Extract the (x, y) coordinate from the center of the cell holding the provided text.  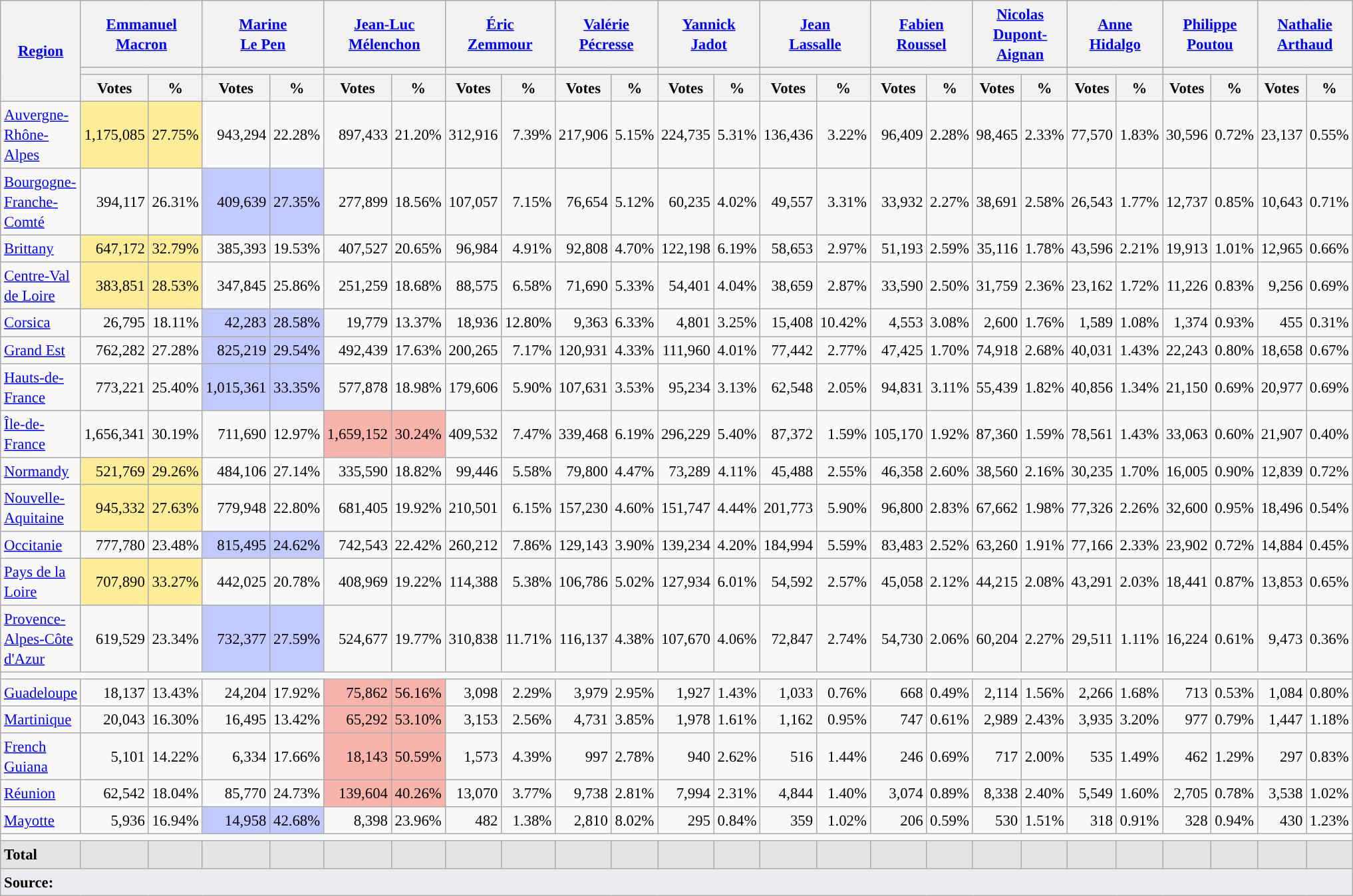
2.62% (737, 757)
647,172 (114, 249)
105,170 (898, 434)
23,902 (1187, 545)
1.61% (737, 720)
6.33% (635, 323)
18.56% (418, 202)
27.59% (297, 639)
32,600 (1187, 508)
2.58% (1044, 202)
492,439 (358, 350)
44,215 (996, 581)
3.85% (635, 720)
2.03% (1139, 581)
18,658 (1281, 350)
7.47% (528, 434)
2,989 (996, 720)
17.66% (297, 757)
4.33% (635, 350)
2.57% (843, 581)
206 (898, 821)
23.96% (418, 821)
2.56% (528, 720)
Nouvelle-Aquitaine (41, 508)
1,573 (474, 757)
3.25% (737, 323)
4.38% (635, 639)
87,360 (996, 434)
94,831 (898, 387)
619,529 (114, 639)
815,495 (236, 545)
707,890 (114, 581)
318 (1092, 821)
2,114 (996, 693)
246 (898, 757)
AnneHidalgo (1115, 35)
4.44% (737, 508)
482 (474, 821)
Guadeloupe (41, 693)
21.20% (418, 136)
1.60% (1139, 794)
5,936 (114, 821)
484,106 (236, 471)
76,654 (584, 202)
53.10% (418, 720)
120,931 (584, 350)
1,927 (686, 693)
5,101 (114, 757)
18.98% (418, 387)
14,884 (1281, 545)
Region (41, 51)
French Guiana (41, 757)
2.29% (528, 693)
408,969 (358, 581)
359 (789, 821)
157,230 (584, 508)
779,948 (236, 508)
17.92% (297, 693)
2.55% (843, 471)
92,808 (584, 249)
30,235 (1092, 471)
943,294 (236, 136)
26,795 (114, 323)
18,936 (474, 323)
2.68% (1044, 350)
Brittany (41, 249)
106,786 (584, 581)
Total (41, 855)
312,916 (474, 136)
2.31% (737, 794)
0.66% (1329, 249)
5.12% (635, 202)
747 (898, 720)
2.50% (950, 286)
210,501 (474, 508)
4.70% (635, 249)
3.13% (737, 387)
383,851 (114, 286)
4.04% (737, 286)
385,393 (236, 249)
4.20% (737, 545)
1.76% (1044, 323)
Corsica (41, 323)
20,977 (1281, 387)
977 (1187, 720)
10.42% (843, 323)
30.24% (418, 434)
2.06% (950, 639)
18,137 (114, 693)
1.29% (1235, 757)
18.11% (176, 323)
139,604 (358, 794)
9,363 (584, 323)
46,358 (898, 471)
30.19% (176, 434)
1,659,152 (358, 434)
3.77% (528, 794)
28.58% (297, 323)
PhilippePoutou (1211, 35)
40,031 (1092, 350)
742,543 (358, 545)
1,447 (1281, 720)
0.60% (1235, 434)
1.23% (1329, 821)
22.42% (418, 545)
6.15% (528, 508)
1.38% (528, 821)
YannickJadot (709, 35)
18,143 (358, 757)
20,043 (114, 720)
Pays de la Loire (41, 581)
79,800 (584, 471)
4.01% (737, 350)
5.02% (635, 581)
56.16% (418, 693)
45,488 (789, 471)
14,958 (236, 821)
1.83% (1139, 136)
524,677 (358, 639)
277,899 (358, 202)
2.60% (950, 471)
0.67% (1329, 350)
0.76% (843, 693)
16,495 (236, 720)
Centre-Val de Loire (41, 286)
2.28% (950, 136)
20.65% (418, 249)
347,845 (236, 286)
2.52% (950, 545)
54,401 (686, 286)
19.77% (418, 639)
3,538 (1281, 794)
9,256 (1281, 286)
4.02% (737, 202)
40.26% (418, 794)
2,810 (584, 821)
1,589 (1092, 323)
0.84% (737, 821)
13.42% (297, 720)
0.93% (1235, 323)
JeanLassalle (816, 35)
33,590 (898, 286)
Source: (676, 882)
1.77% (1139, 202)
773,221 (114, 387)
4,801 (686, 323)
25.40% (176, 387)
0.94% (1235, 821)
296,229 (686, 434)
Bourgogne-Franche-Comté (41, 202)
63,260 (996, 545)
1.51% (1044, 821)
28.53% (176, 286)
5.59% (843, 545)
38,659 (789, 286)
1.11% (1139, 639)
2.83% (950, 508)
Réunion (41, 794)
54,592 (789, 581)
997 (584, 757)
ValériePécresse (607, 35)
4,731 (584, 720)
16,005 (1187, 471)
Jean-LucMélenchon (384, 35)
18,441 (1187, 581)
717 (996, 757)
35,116 (996, 249)
116,137 (584, 639)
16.94% (176, 821)
ÉricZemmour (500, 35)
29,511 (1092, 639)
394,117 (114, 202)
184,994 (789, 545)
521,769 (114, 471)
0.78% (1235, 794)
2.16% (1044, 471)
58,653 (789, 249)
14.22% (176, 757)
26,543 (1092, 202)
77,326 (1092, 508)
31,759 (996, 286)
129,143 (584, 545)
33.27% (176, 581)
1,175,085 (114, 136)
0.55% (1329, 136)
577,878 (358, 387)
7.15% (528, 202)
2.95% (635, 693)
139,234 (686, 545)
25.86% (297, 286)
Île-de-France (41, 434)
1.72% (1139, 286)
0.59% (950, 821)
0.36% (1329, 639)
0.53% (1235, 693)
6.58% (528, 286)
13.43% (176, 693)
0.71% (1329, 202)
19.53% (297, 249)
4.47% (635, 471)
1,033 (789, 693)
4,844 (789, 794)
23,162 (1092, 286)
33,063 (1187, 434)
1.98% (1044, 508)
1,656,341 (114, 434)
45,058 (898, 581)
217,906 (584, 136)
87,372 (789, 434)
3,074 (898, 794)
5.33% (635, 286)
42.68% (297, 821)
711,690 (236, 434)
20.78% (297, 581)
1.82% (1044, 387)
19.92% (418, 508)
Mayotte (41, 821)
98,465 (996, 136)
12,737 (1187, 202)
6.01% (737, 581)
1.34% (1139, 387)
78,561 (1092, 434)
2,266 (1092, 693)
47,425 (898, 350)
27.63% (176, 508)
60,204 (996, 639)
897,433 (358, 136)
96,409 (898, 136)
9,473 (1281, 639)
3,153 (474, 720)
407,527 (358, 249)
0.31% (1329, 323)
455 (1281, 323)
516 (789, 757)
2.74% (843, 639)
23.34% (176, 639)
74,918 (996, 350)
114,388 (474, 581)
3.08% (950, 323)
732,377 (236, 639)
33,932 (898, 202)
65,292 (358, 720)
99,446 (474, 471)
1.92% (950, 434)
2.21% (1139, 249)
2.05% (843, 387)
5.38% (528, 581)
26.31% (176, 202)
38,691 (996, 202)
2.43% (1044, 720)
21,150 (1187, 387)
12.97% (297, 434)
7.86% (528, 545)
5.15% (635, 136)
0.90% (1235, 471)
Grand Est (41, 350)
24,204 (236, 693)
668 (898, 693)
13,070 (474, 794)
3.53% (635, 387)
83,483 (898, 545)
4.39% (528, 757)
940 (686, 757)
2.36% (1044, 286)
2.78% (635, 757)
2,600 (996, 323)
43,596 (1092, 249)
1.78% (1044, 249)
NicolasDupont-Aignan (1020, 35)
38,560 (996, 471)
3,098 (474, 693)
0.89% (950, 794)
71,690 (584, 286)
2.40% (1044, 794)
11,226 (1187, 286)
85,770 (236, 794)
73,289 (686, 471)
0.79% (1235, 720)
12,839 (1281, 471)
43,291 (1092, 581)
MarineLe Pen (263, 35)
297 (1281, 757)
7,994 (686, 794)
200,265 (474, 350)
18,496 (1281, 508)
96,984 (474, 249)
16,224 (1187, 639)
22,243 (1187, 350)
75,862 (358, 693)
8,398 (358, 821)
Occitanie (41, 545)
8.02% (635, 821)
51,193 (898, 249)
NathalieArthaud (1305, 35)
409,532 (474, 434)
22.28% (297, 136)
21,907 (1281, 434)
127,934 (686, 581)
107,670 (686, 639)
18.04% (176, 794)
4.06% (737, 639)
30,596 (1187, 136)
5,549 (1092, 794)
23.48% (176, 545)
4,553 (898, 323)
29.54% (297, 350)
62,548 (789, 387)
12,965 (1281, 249)
777,780 (114, 545)
19.22% (418, 581)
0.49% (950, 693)
17.63% (418, 350)
10,643 (1281, 202)
18.68% (418, 286)
72,847 (789, 639)
3,979 (584, 693)
96,800 (898, 508)
107,057 (474, 202)
0.45% (1329, 545)
67,662 (996, 508)
2.08% (1044, 581)
107,631 (584, 387)
40,856 (1092, 387)
945,332 (114, 508)
77,442 (789, 350)
3.11% (950, 387)
0.54% (1329, 508)
762,282 (114, 350)
6,334 (236, 757)
1,374 (1187, 323)
29.26% (176, 471)
42,283 (236, 323)
23,137 (1281, 136)
54,730 (898, 639)
7.17% (528, 350)
77,166 (1092, 545)
201,773 (789, 508)
49,557 (789, 202)
62,542 (114, 794)
535 (1092, 757)
4.11% (737, 471)
2.87% (843, 286)
1.56% (1044, 693)
136,436 (789, 136)
5.40% (737, 434)
328 (1187, 821)
27.35% (297, 202)
122,198 (686, 249)
0.40% (1329, 434)
32.79% (176, 249)
339,468 (584, 434)
251,259 (358, 286)
295 (686, 821)
2.12% (950, 581)
50.59% (418, 757)
15,408 (789, 323)
713 (1187, 693)
55,439 (996, 387)
2,705 (1187, 794)
9,738 (584, 794)
2.77% (843, 350)
0.91% (1139, 821)
4.91% (528, 249)
13.37% (418, 323)
Provence-Alpes-Côte d'Azur (41, 639)
8,338 (996, 794)
111,960 (686, 350)
409,639 (236, 202)
1.18% (1329, 720)
95,234 (686, 387)
4.60% (635, 508)
3.90% (635, 545)
462 (1187, 757)
1.44% (843, 757)
1.91% (1044, 545)
19,913 (1187, 249)
77,570 (1092, 136)
12.80% (528, 323)
33.35% (297, 387)
0.87% (1235, 581)
13,853 (1281, 581)
60,235 (686, 202)
3,935 (1092, 720)
0.65% (1329, 581)
16.30% (176, 720)
1.01% (1235, 249)
24.62% (297, 545)
Normandy (41, 471)
18.82% (418, 471)
224,735 (686, 136)
Hauts-de-France (41, 387)
442,025 (236, 581)
310,838 (474, 639)
0.85% (1235, 202)
335,590 (358, 471)
260,212 (474, 545)
430 (1281, 821)
24.73% (297, 794)
1,015,361 (236, 387)
5.58% (528, 471)
3.20% (1139, 720)
22.80% (297, 508)
825,219 (236, 350)
EmmanuelMacron (141, 35)
3.31% (843, 202)
1.49% (1139, 757)
1.68% (1139, 693)
11.71% (528, 639)
5.31% (737, 136)
2.59% (950, 249)
Auvergne-Rhône-Alpes (41, 136)
27.75% (176, 136)
1,084 (1281, 693)
88,575 (474, 286)
2.81% (635, 794)
2.26% (1139, 508)
530 (996, 821)
27.14% (297, 471)
1.40% (843, 794)
FabienRoussel (921, 35)
2.00% (1044, 757)
2.97% (843, 249)
19,779 (358, 323)
1.08% (1139, 323)
681,405 (358, 508)
1,978 (686, 720)
Martinique (41, 720)
3.22% (843, 136)
27.28% (176, 350)
179,606 (474, 387)
7.39% (528, 136)
1,162 (789, 720)
151,747 (686, 508)
